Capture the cell that displays the provided text and extract its (x, y) central coordinate. 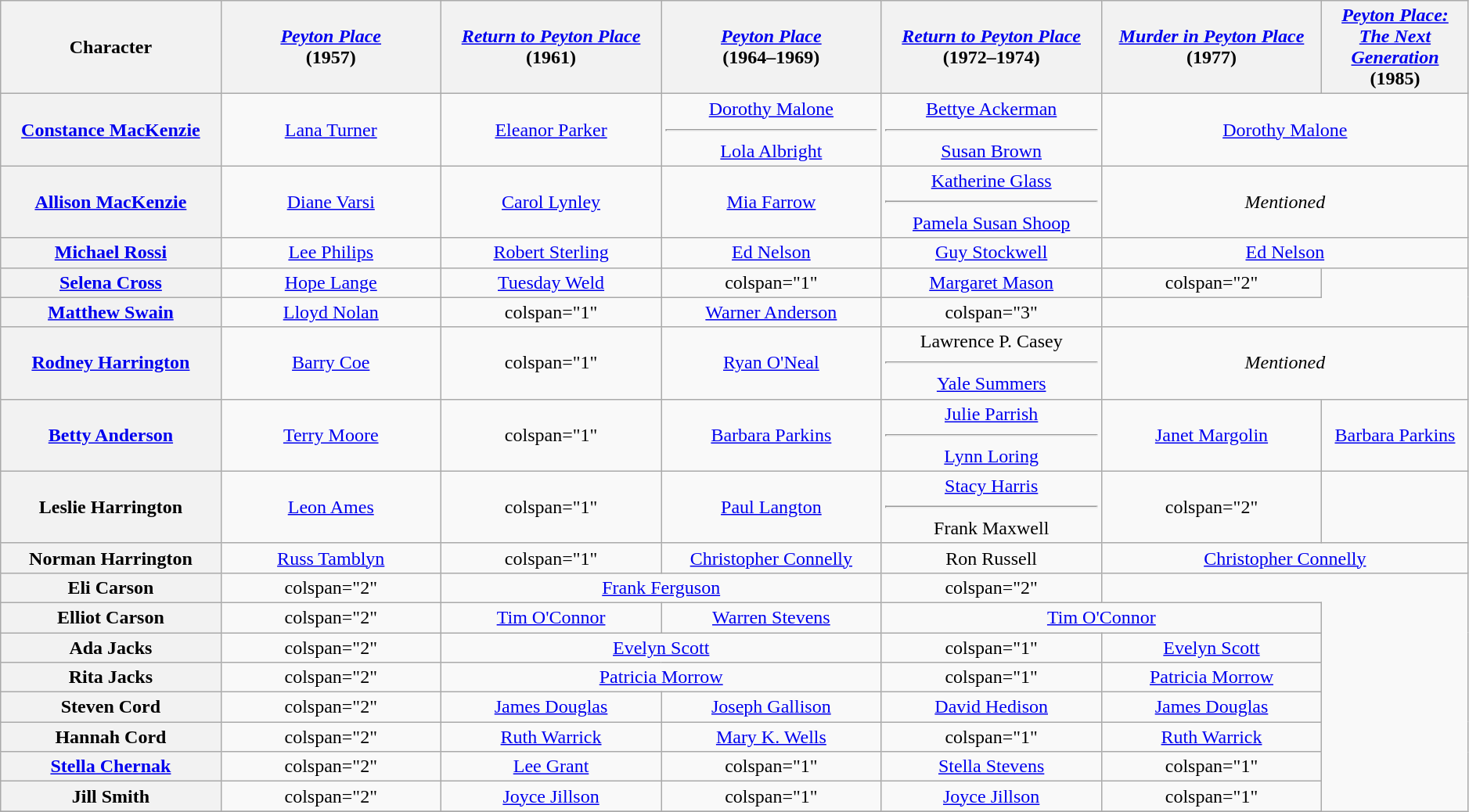
Stella Chernak (111, 767)
Joseph Gallison (772, 707)
Stacy Harris Frank Maxwell (991, 507)
David Hedison (991, 707)
Margaret Mason (991, 282)
Return to Peyton Place(1972–1974) (991, 47)
Mary K. Wells (772, 737)
Steven Cord (111, 707)
Bettye Ackerman Susan Brown (991, 130)
Carol Lynley (551, 202)
Jill Smith (111, 796)
Stella Stevens (991, 767)
Peyton Place: The Next Generation(1985) (1395, 47)
Russ Tamblyn (330, 558)
Warner Anderson (772, 312)
Eli Carson (111, 587)
Ron Russell (991, 558)
Katherine Glass Pamela Susan Shoop (991, 202)
Terry Moore (330, 435)
Ryan O'Neal (772, 363)
Lana Turner (330, 130)
Rodney Harrington (111, 363)
Elliot Carson (111, 617)
Tuesday Weld (551, 282)
Guy Stockwell (991, 253)
Return to Peyton Place(1961) (551, 47)
Lloyd Nolan (330, 312)
Barry Coe (330, 363)
colspan="3" (991, 312)
Mia Farrow (772, 202)
Eleanor Parker (551, 130)
Robert Sterling (551, 253)
Dorothy Malone Lola Albright (772, 130)
Leslie Harrington (111, 507)
Julie Parrish Lynn Loring (991, 435)
Ada Jacks (111, 647)
Leon Ames (330, 507)
Peyton Place(1964–1969) (772, 47)
Paul Langton (772, 507)
Lawrence P. Casey Yale Summers (991, 363)
Frank Ferguson (661, 587)
Dorothy Malone (1285, 130)
Constance MacKenzie (111, 130)
Rita Jacks (111, 677)
Lee Grant (551, 767)
Diane Varsi (330, 202)
Hope Lange (330, 282)
Allison MacKenzie (111, 202)
Murder in Peyton Place(1977) (1212, 47)
Matthew Swain (111, 312)
Character (111, 47)
Warren Stevens (772, 617)
Norman Harrington (111, 558)
Janet Margolin (1212, 435)
Hannah Cord (111, 737)
Michael Rossi (111, 253)
Peyton Place(1957) (330, 47)
Betty Anderson (111, 435)
Lee Philips (330, 253)
Selena Cross (111, 282)
